Capture the cell that displays the provided text and extract its [X, Y] central coordinate. 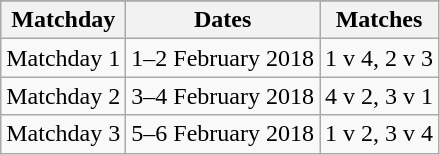
Matchday 1 [64, 58]
Matchday 3 [64, 134]
1 v 4, 2 v 3 [380, 58]
Dates [223, 20]
4 v 2, 3 v 1 [380, 96]
1 v 2, 3 v 4 [380, 134]
1–2 February 2018 [223, 58]
Matchday 2 [64, 96]
3–4 February 2018 [223, 96]
Matchday [64, 20]
5–6 February 2018 [223, 134]
Matches [380, 20]
